Find where the given text appears and provide that cell's center as [X, Y] coordinate. 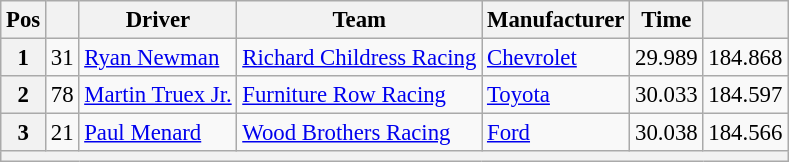
Toyota [556, 95]
78 [62, 95]
Ford [556, 133]
Furniture Row Racing [360, 95]
29.989 [666, 58]
30.033 [666, 95]
31 [62, 58]
3 [24, 133]
Chevrolet [556, 58]
Paul Menard [158, 133]
21 [62, 133]
Time [666, 20]
Wood Brothers Racing [360, 133]
184.566 [746, 133]
184.868 [746, 58]
Ryan Newman [158, 58]
Richard Childress Racing [360, 58]
Manufacturer [556, 20]
1 [24, 58]
Driver [158, 20]
Martin Truex Jr. [158, 95]
Team [360, 20]
184.597 [746, 95]
2 [24, 95]
30.038 [666, 133]
Pos [24, 20]
